Scan for the cell matching the given text and deliver its (X, Y) coordinate at center. 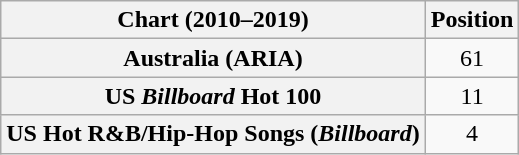
4 (472, 134)
61 (472, 58)
Chart (2010–2019) (213, 20)
Position (472, 20)
Australia (ARIA) (213, 58)
11 (472, 96)
US Hot R&B/Hip-Hop Songs (Billboard) (213, 134)
US Billboard Hot 100 (213, 96)
